Locate the cell with the specified text and output its (X, Y) center coordinate. 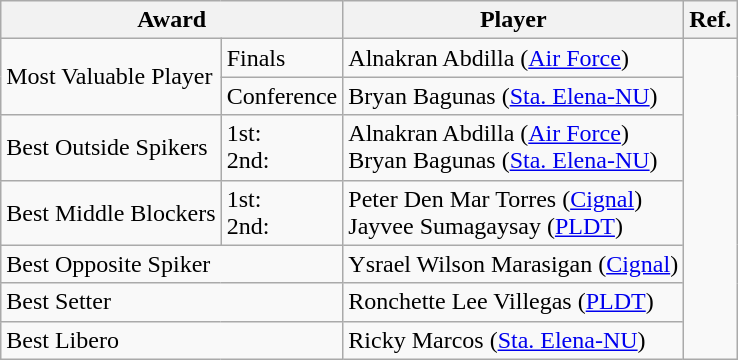
Conference (282, 96)
Peter Den Mar Torres (Cignal)Jayvee Sumagaysay (PLDT) (514, 212)
Ysrael Wilson Marasigan (Cignal) (514, 264)
Player (514, 20)
Ref. (710, 20)
Best Outside Spikers (111, 148)
Bryan Bagunas (Sta. Elena-NU) (514, 96)
Finals (282, 58)
Best Opposite Spiker (172, 264)
Best Middle Blockers (111, 212)
Alnakran Abdilla (Air Force)Bryan Bagunas (Sta. Elena-NU) (514, 148)
Alnakran Abdilla (Air Force) (514, 58)
Award (172, 20)
Most Valuable Player (111, 77)
Best Setter (172, 302)
Ricky Marcos (Sta. Elena-NU) (514, 340)
Best Libero (172, 340)
Ronchette Lee Villegas (PLDT) (514, 302)
